Determine the [X, Y] coordinate at the center of the cell enclosing the given text.  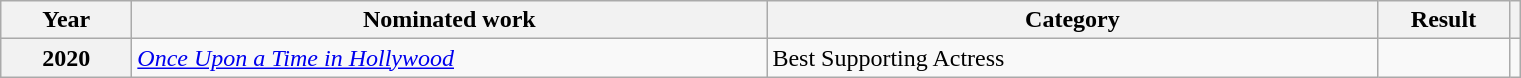
Best Supporting Actress [1072, 58]
Result [1444, 20]
Nominated work [450, 20]
2020 [66, 58]
Category [1072, 20]
Once Upon a Time in Hollywood [450, 58]
Year [66, 20]
